Determine the (X, Y) coordinate at the center of the cell enclosing the given text.  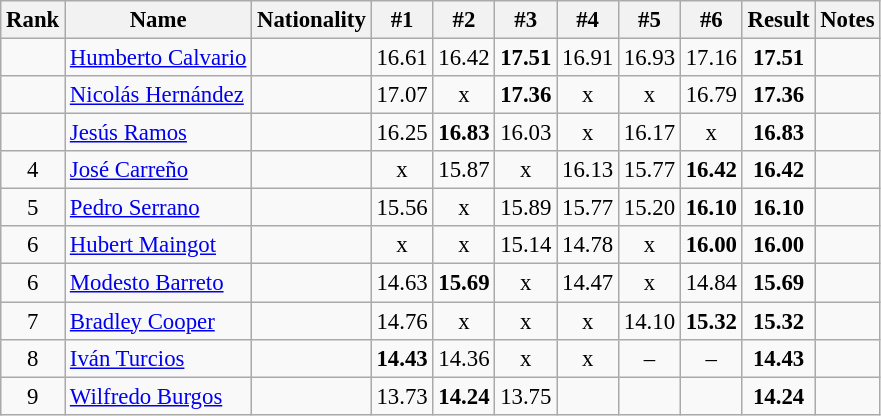
16.03 (526, 133)
Notes (848, 20)
Jesús Ramos (158, 133)
José Carreño (158, 170)
5 (33, 208)
Wilfredo Burgos (158, 396)
16.25 (402, 133)
14.47 (588, 283)
16.17 (650, 133)
#4 (588, 20)
#1 (402, 20)
#6 (711, 20)
15.89 (526, 208)
7 (33, 321)
15.20 (650, 208)
Nicolás Hernández (158, 95)
Name (158, 20)
16.93 (650, 58)
13.75 (526, 396)
14.84 (711, 283)
15.56 (402, 208)
#5 (650, 20)
16.61 (402, 58)
Pedro Serrano (158, 208)
4 (33, 170)
15.14 (526, 245)
16.91 (588, 58)
17.07 (402, 95)
Iván Turcios (158, 358)
14.63 (402, 283)
14.76 (402, 321)
Humberto Calvario (158, 58)
Rank (33, 20)
15.87 (464, 170)
8 (33, 358)
Modesto Barreto (158, 283)
13.73 (402, 396)
16.79 (711, 95)
17.16 (711, 58)
9 (33, 396)
#3 (526, 20)
Nationality (312, 20)
Hubert Maingot (158, 245)
14.78 (588, 245)
#2 (464, 20)
14.36 (464, 358)
16.13 (588, 170)
Result (778, 20)
14.10 (650, 321)
Bradley Cooper (158, 321)
